From the cell containing the given text, extract its center point as (x, y) coordinate. 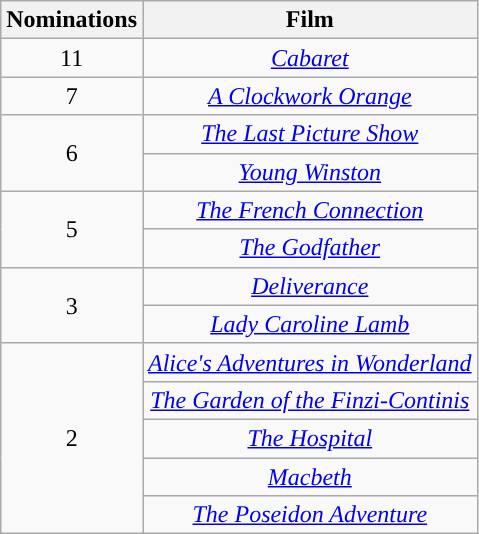
6 (72, 153)
2 (72, 438)
The French Connection (310, 210)
Lady Caroline Lamb (310, 324)
Nominations (72, 20)
Cabaret (310, 58)
Macbeth (310, 477)
Young Winston (310, 172)
3 (72, 305)
The Hospital (310, 438)
The Poseidon Adventure (310, 515)
Alice's Adventures in Wonderland (310, 362)
11 (72, 58)
7 (72, 96)
The Garden of the Finzi-Continis (310, 400)
Film (310, 20)
A Clockwork Orange (310, 96)
The Last Picture Show (310, 134)
Deliverance (310, 286)
5 (72, 229)
The Godfather (310, 248)
